For the text-containing cell, return its midpoint in (X, Y) coordinate format. 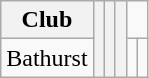
Club (47, 20)
Bathurst (47, 58)
